Extract the [x, y] coordinate from the center of the cell holding the provided text.  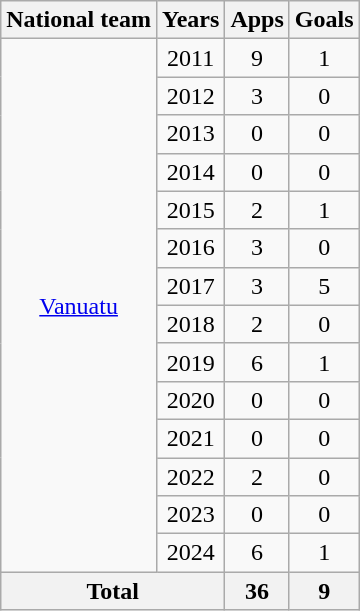
Vanuatu [79, 306]
2020 [190, 400]
2018 [190, 324]
2022 [190, 477]
36 [257, 591]
Total [113, 591]
Goals [324, 20]
2011 [190, 58]
2014 [190, 172]
Years [190, 20]
2017 [190, 286]
2015 [190, 210]
2012 [190, 96]
National team [79, 20]
2019 [190, 362]
Apps [257, 20]
2024 [190, 553]
2016 [190, 248]
2013 [190, 134]
5 [324, 286]
2021 [190, 438]
2023 [190, 515]
